Search for the cell housing the specified text and yield its [X, Y] center coordinate. 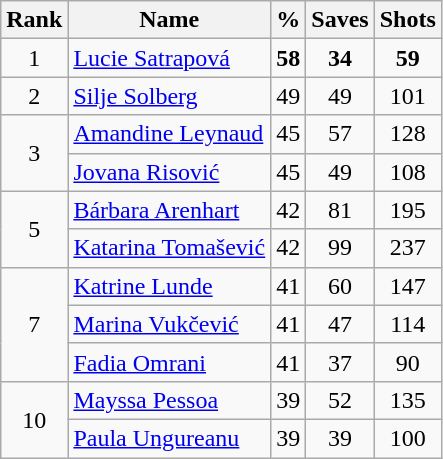
Paula Ungureanu [170, 438]
58 [288, 58]
Katarina Tomašević [170, 248]
5 [34, 229]
37 [340, 362]
Marina Vukčević [170, 324]
100 [408, 438]
60 [340, 286]
Name [170, 20]
59 [408, 58]
237 [408, 248]
2 [34, 96]
Fadia Omrani [170, 362]
Mayssa Pessoa [170, 400]
Rank [34, 20]
Jovana Risović [170, 172]
81 [340, 210]
99 [340, 248]
57 [340, 134]
Lucie Satrapová [170, 58]
Shots [408, 20]
128 [408, 134]
101 [408, 96]
1 [34, 58]
Amandine Leynaud [170, 134]
147 [408, 286]
10 [34, 419]
47 [340, 324]
52 [340, 400]
90 [408, 362]
114 [408, 324]
108 [408, 172]
Silje Solberg [170, 96]
Saves [340, 20]
Bárbara Arenhart [170, 210]
195 [408, 210]
Katrine Lunde [170, 286]
7 [34, 324]
135 [408, 400]
34 [340, 58]
% [288, 20]
3 [34, 153]
